Scan for the cell matching the given text and deliver its (x, y) coordinate at center. 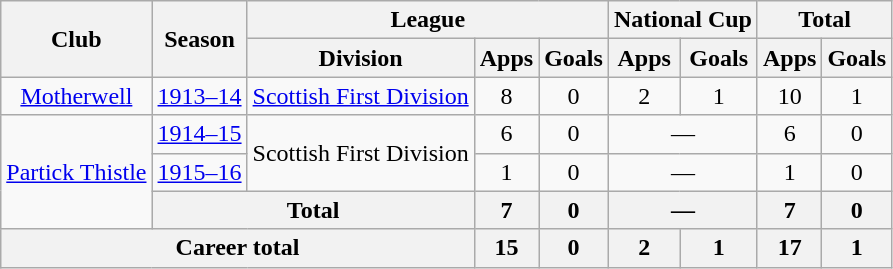
15 (506, 248)
17 (789, 248)
Division (360, 58)
Season (200, 39)
Motherwell (76, 96)
League (428, 20)
1913–14 (200, 96)
Club (76, 39)
Career total (238, 248)
1914–15 (200, 134)
Partick Thistle (76, 172)
1915–16 (200, 172)
10 (789, 96)
National Cup (682, 20)
8 (506, 96)
